Find where the given text appears and provide that cell's center as (X, Y) coordinate. 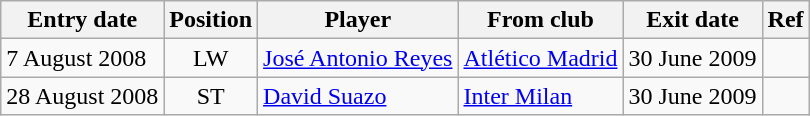
Ref (786, 20)
José Antonio Reyes (358, 58)
From club (540, 20)
Inter Milan (540, 96)
David Suazo (358, 96)
7 August 2008 (82, 58)
Player (358, 20)
Atlético Madrid (540, 58)
ST (211, 96)
Exit date (692, 20)
Entry date (82, 20)
Position (211, 20)
LW (211, 58)
28 August 2008 (82, 96)
